Detect which cell encompasses the target text, then output its (x, y) center coordinate. 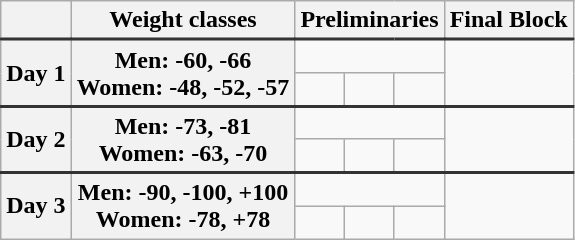
Final Block (508, 20)
Preliminaries (370, 20)
Weight classes (183, 20)
Day 2 (36, 140)
Men: -60, -66 Women: -48, -52, -57 (183, 74)
Men: -73, -81 Women: -63, -70 (183, 140)
Men: -90, -100, +100 Women: -78, +78 (183, 206)
Day 3 (36, 206)
Day 1 (36, 74)
